Capture the cell that displays the provided text and extract its (x, y) central coordinate. 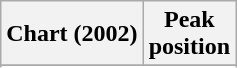
Chart (2002) (72, 34)
Peakposition (189, 34)
